Provide the [X, Y] coordinate of the cell's center where the given text is located.  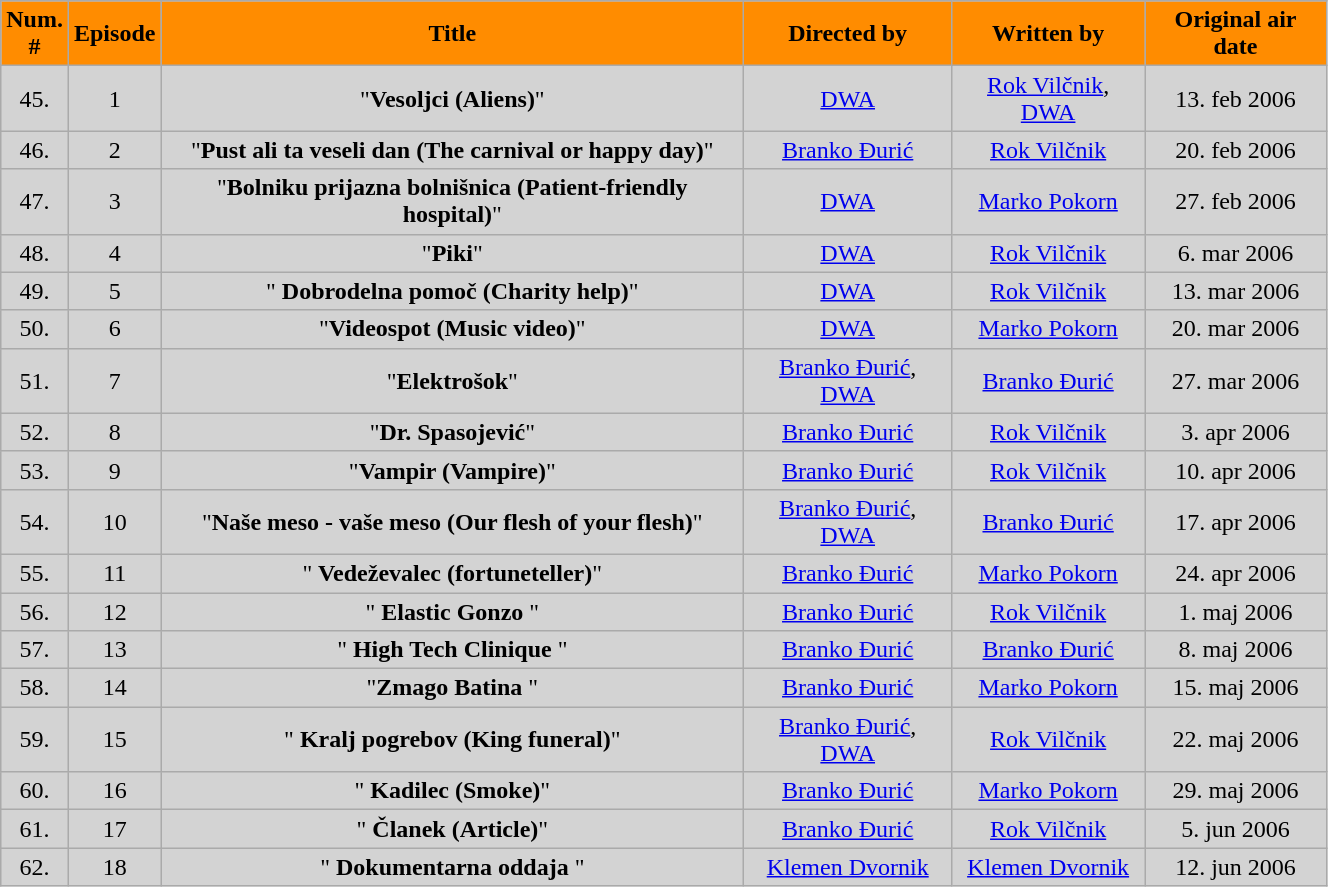
2 [114, 150]
"Naše meso - vaše meso (Our flesh of your flesh)" [452, 522]
"Piki" [452, 253]
52. [35, 432]
27. mar 2006 [1236, 380]
13. mar 2006 [1236, 291]
1 [114, 98]
53. [35, 470]
7 [114, 380]
54. [35, 522]
Episode [114, 34]
Num.# [35, 34]
" Vedeževalec (fortuneteller)" [452, 573]
29. maj 2006 [1236, 791]
62. [35, 867]
"Vesoljci (Aliens)" [452, 98]
Original air date [1236, 34]
" Kadilec (Smoke)" [452, 791]
" Kralj pogrebov (King funeral)" [452, 740]
" Dobrodelna pomoč (Charity help)" [452, 291]
20. feb 2006 [1236, 150]
49. [35, 291]
45. [35, 98]
12. jun 2006 [1236, 867]
46. [35, 150]
24. apr 2006 [1236, 573]
8. maj 2006 [1236, 650]
59. [35, 740]
27. feb 2006 [1236, 202]
50. [35, 329]
" Članek (Article)" [452, 829]
22. maj 2006 [1236, 740]
17. apr 2006 [1236, 522]
" Dokumentarna oddaja " [452, 867]
57. [35, 650]
12 [114, 611]
Rok Vilčnik, DWA [1048, 98]
9 [114, 470]
"Zmago Batina " [452, 688]
14 [114, 688]
Title [452, 34]
47. [35, 202]
17 [114, 829]
"Elektrošok" [452, 380]
10 [114, 522]
6. mar 2006 [1236, 253]
Written by [1048, 34]
11 [114, 573]
15. maj 2006 [1236, 688]
"Videospot (Music video)" [452, 329]
Directed by [848, 34]
" Elastic Gonzo " [452, 611]
4 [114, 253]
48. [35, 253]
15 [114, 740]
56. [35, 611]
13 [114, 650]
60. [35, 791]
1. maj 2006 [1236, 611]
10. apr 2006 [1236, 470]
6 [114, 329]
20. mar 2006 [1236, 329]
3 [114, 202]
"Pust ali ta veseli dan (The carnival or happy day)" [452, 150]
55. [35, 573]
16 [114, 791]
58. [35, 688]
"Bolniku prijazna bolnišnica (Patient-friendly hospital)" [452, 202]
8 [114, 432]
3. apr 2006 [1236, 432]
5 [114, 291]
51. [35, 380]
5. jun 2006 [1236, 829]
18 [114, 867]
13. feb 2006 [1236, 98]
61. [35, 829]
"Dr. Spasojević" [452, 432]
"Vampir (Vampire)" [452, 470]
" High Tech Clinique " [452, 650]
